Search for the cell housing the specified text and yield its (X, Y) center coordinate. 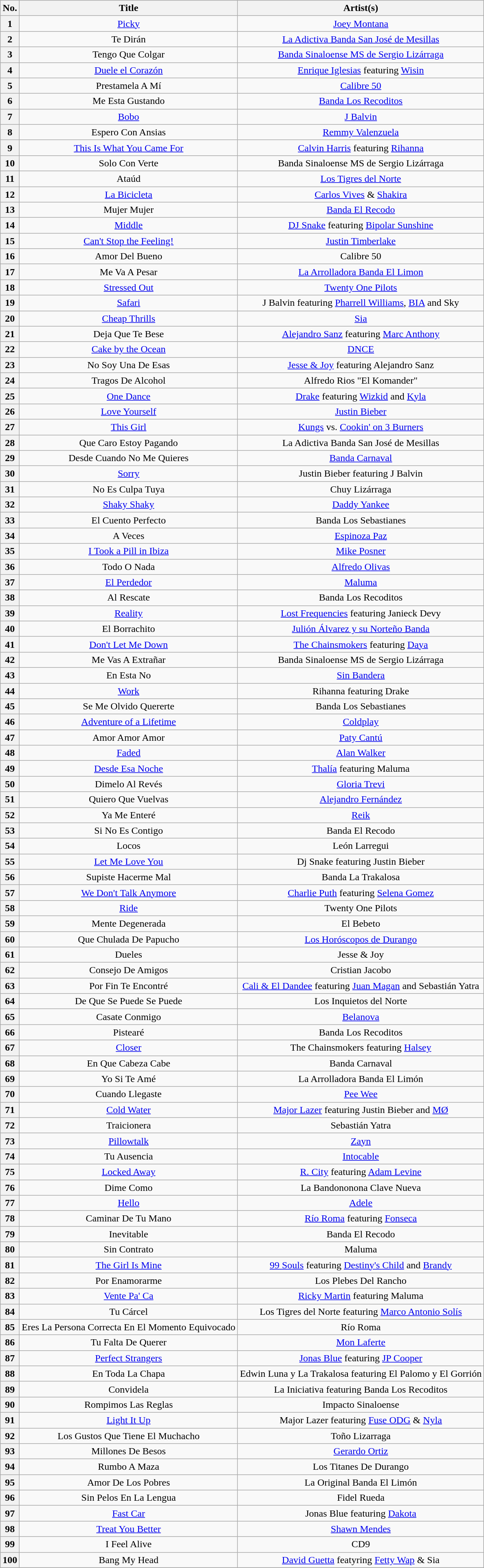
Julión Álvarez y su Norteño Banda (361, 629)
Major Lazer featuring Justin Bieber and MØ (361, 1110)
47 (10, 738)
19 (10, 303)
10 (10, 163)
86 (10, 1343)
Te Dirán (129, 39)
58 (10, 908)
Treat You Better (129, 1529)
Por Fin Te Encontré (129, 986)
Río Roma featuring Fonseca (361, 1219)
87 (10, 1358)
1 (10, 24)
88 (10, 1374)
4 (10, 70)
Daddy Yankee (361, 505)
Alan Walker (361, 753)
Tu Cárcel (129, 1312)
Traicionera (129, 1125)
82 (10, 1281)
Millones De Besos (129, 1451)
Fidel Rueda (361, 1498)
11 (10, 179)
La Bicicleta (129, 194)
Pillowtalk (129, 1141)
94 (10, 1467)
61 (10, 955)
Los Titanes De Durango (361, 1467)
Gerardo Ortiz (361, 1451)
21 (10, 334)
52 (10, 815)
9 (10, 148)
91 (10, 1420)
Deja Que Te Bese (129, 334)
Tu Falta De Querer (129, 1343)
Todo O Nada (129, 567)
64 (10, 1001)
Enrique Iglesias featuring Wisin (361, 70)
Middle (129, 225)
62 (10, 970)
18 (10, 287)
Jesse & Joy featuring Alejandro Sanz (361, 365)
Stressed Out (129, 287)
7 (10, 117)
Me Vas A Extrañar (129, 660)
Title (129, 8)
34 (10, 536)
Tengo Que Colgar (129, 55)
Convidela (129, 1389)
77 (10, 1203)
15 (10, 241)
99 Souls featuring Destiny's Child and Brandy (361, 1265)
Duele el Corazón (129, 70)
R. City featuring Adam Levine (361, 1172)
45 (10, 707)
Cold Water (129, 1110)
13 (10, 210)
81 (10, 1265)
Lost Frequencies featuring Janieck Devy (361, 613)
I Took a Pill in Ibiza (129, 551)
16 (10, 256)
Shaky Shaky (129, 505)
Alejandro Sanz featuring Marc Anthony (361, 334)
Drake featuring Wizkid and Kyla (361, 396)
Amor Amor Amor (129, 738)
Charlie Puth featuring Selena Gomez (361, 892)
Adventure of a Lifetime (129, 722)
Me Esta Gustando (129, 101)
Ricky Martin featuring Maluma (361, 1296)
Mujer Mujer (129, 210)
La Arrolladora Banda El Limon (361, 272)
Dueles (129, 955)
Intocable (361, 1156)
La Original Banda El Limón (361, 1482)
Faded (129, 753)
51 (10, 799)
Toño Lizarraga (361, 1435)
Cali & El Dandee featuring Juan Magan and Sebastián Yatra (361, 986)
65 (10, 1017)
Carlos Vives & Shakira (361, 194)
54 (10, 846)
Alfredo Rios "El Komander" (361, 380)
40 (10, 629)
This Girl (129, 427)
30 (10, 474)
35 (10, 551)
El Cuento Perfecto (129, 520)
67 (10, 1048)
71 (10, 1110)
Jesse & Joy (361, 955)
56 (10, 877)
Justin Timberlake (361, 241)
66 (10, 1032)
Dj Snake featuring Justin Bieber (361, 861)
Ataúd (129, 179)
Safari (129, 303)
44 (10, 691)
Sin Bandera (361, 675)
Closer (129, 1048)
96 (10, 1498)
57 (10, 892)
Tu Ausencia (129, 1156)
A Veces (129, 536)
DNCE (361, 349)
28 (10, 442)
Supiste Hacerme Mal (129, 877)
David Guetta featyring Fetty Wap & Sia (361, 1560)
Paty Cantú (361, 738)
Eres La Persona Correcta En El Momento Equivocado (129, 1327)
Adele (361, 1203)
Fast Car (129, 1513)
100 (10, 1560)
Se Me Olvido Quererte (129, 707)
49 (10, 769)
We Don't Talk Anymore (129, 892)
84 (10, 1312)
Locos (129, 846)
29 (10, 458)
Los Gustos Que Tiene El Muchacho (129, 1435)
41 (10, 644)
97 (10, 1513)
Bang My Head (129, 1560)
Cristian Jacobo (361, 970)
One Dance (129, 396)
6 (10, 101)
Reality (129, 613)
Rihanna featuring Drake (361, 691)
Espero Con Ansias (129, 132)
Coldplay (361, 722)
Cuando Llegaste (129, 1094)
Cake by the Ocean (129, 349)
72 (10, 1125)
8 (10, 132)
Major Lazer featuring Fuse ODG & Nyla (361, 1420)
Picky (129, 24)
14 (10, 225)
No Soy Una De Esas (129, 365)
Pistearé (129, 1032)
46 (10, 722)
Remmy Valenzuela (361, 132)
Los Plebes Del Rancho (361, 1281)
Let Me Love You (129, 861)
El Bebeto (361, 923)
38 (10, 598)
Can't Stop the Feeling! (129, 241)
48 (10, 753)
83 (10, 1296)
80 (10, 1250)
42 (10, 660)
98 (10, 1529)
This Is What You Came For (129, 148)
69 (10, 1079)
Me Va A Pesar (129, 272)
Alejandro Fernández (361, 799)
Rumbo A Maza (129, 1467)
Mente Degenerada (129, 923)
Prestamela A Mí (129, 86)
90 (10, 1405)
31 (10, 489)
Perfect Strangers (129, 1358)
Mike Posner (361, 551)
CD9 (361, 1544)
De Que Se Puede Se Puede (129, 1001)
Vente Pa' Ca (129, 1296)
12 (10, 194)
53 (10, 830)
Sin Contrato (129, 1250)
Don't Let Me Down (129, 644)
33 (10, 520)
26 (10, 411)
Al Rescate (129, 598)
En Toda La Chapa (129, 1374)
Que Caro Estoy Pagando (129, 442)
27 (10, 427)
50 (10, 784)
93 (10, 1451)
25 (10, 396)
Por Enamorarme (129, 1281)
El Perdedor (129, 582)
Justin Bieber (361, 411)
Love Yourself (129, 411)
63 (10, 986)
Amor Del Bueno (129, 256)
Sebastián Yatra (361, 1125)
Que Chulada De Papucho (129, 939)
Locked Away (129, 1172)
Río Roma (361, 1327)
78 (10, 1219)
Los Inquietos del Norte (361, 1001)
Si No Es Contigo (129, 830)
Consejo De Amigos (129, 970)
76 (10, 1188)
Cheap Thrills (129, 318)
Desde Cuando No Me Quieres (129, 458)
79 (10, 1234)
5 (10, 86)
Reik (361, 815)
Bobo (129, 117)
DJ Snake featuring Bipolar Sunshine (361, 225)
36 (10, 567)
Justin Bieber featuring J Balvin (361, 474)
Dimelo Al Revés (129, 784)
74 (10, 1156)
73 (10, 1141)
43 (10, 675)
Edwin Luna y La Trakalosa featuring El Palomo y El Gorrión (361, 1374)
J Balvin (361, 117)
Los Tigres del Norte featuring Marco Antonio Solís (361, 1312)
Light It Up (129, 1420)
J Balvin featuring Pharrell Williams, BIA and Sky (361, 303)
20 (10, 318)
Los Tigres del Norte (361, 179)
Banda La Trakalosa (361, 877)
Jonas Blue featuring Dakota (361, 1513)
El Borrachito (129, 629)
Amor De Los Pobres (129, 1482)
En Esta No (129, 675)
2 (10, 39)
Kungs vs. Cookin' on 3 Burners (361, 427)
Ride (129, 908)
Tragos De Alcohol (129, 380)
Quiero Que Vuelvas (129, 799)
Shawn Mendes (361, 1529)
Belanova (361, 1017)
The Chainsmokers featuring Halsey (361, 1048)
I Feel Alive (129, 1544)
17 (10, 272)
Calvin Harris featuring Rihanna (361, 148)
Artist(s) (361, 8)
Mon Laferte (361, 1343)
68 (10, 1063)
99 (10, 1544)
Work (129, 691)
La Arrolladora Banda El Limón (361, 1079)
Yo Si Te Amé (129, 1079)
No Es Culpa Tuya (129, 489)
70 (10, 1094)
Sia (361, 318)
95 (10, 1482)
Zayn (361, 1141)
Rompimos Las Reglas (129, 1405)
Ya Me Enteré (129, 815)
Desde Esa Noche (129, 769)
Alfredo Olivas (361, 567)
Inevitable (129, 1234)
Gloria Trevi (361, 784)
85 (10, 1327)
32 (10, 505)
Pee Wee (361, 1094)
Caminar De Tu Mano (129, 1219)
24 (10, 380)
The Girl Is Mine (129, 1265)
Joey Montana (361, 24)
Dime Como (129, 1188)
Thalía featuring Maluma (361, 769)
Solo Con Verte (129, 163)
59 (10, 923)
Espinoza Paz (361, 536)
Hello (129, 1203)
En Que Cabeza Cabe (129, 1063)
No. (10, 8)
La Iniciativa featuring Banda Los Recoditos (361, 1389)
The Chainsmokers featuring Daya (361, 644)
Impacto Sinaloense (361, 1405)
37 (10, 582)
Los Horóscopos de Durango (361, 939)
Sin Pelos En La Lengua (129, 1498)
La Bandononona Clave Nueva (361, 1188)
60 (10, 939)
Sorry (129, 474)
39 (10, 613)
92 (10, 1435)
22 (10, 349)
75 (10, 1172)
Jonas Blue featuring JP Cooper (361, 1358)
23 (10, 365)
León Larregui (361, 846)
89 (10, 1389)
55 (10, 861)
3 (10, 55)
Chuy Lizárraga (361, 489)
Casate Conmigo (129, 1017)
